Search for the cell housing the specified text and yield its [x, y] center coordinate. 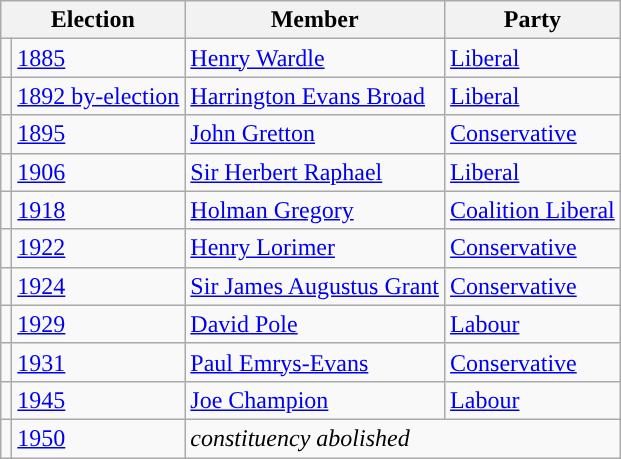
Party [533, 20]
David Pole [315, 324]
1918 [98, 210]
Sir Herbert Raphael [315, 172]
Holman Gregory [315, 210]
1885 [98, 58]
Member [315, 20]
Election [93, 20]
Sir James Augustus Grant [315, 286]
Henry Wardle [315, 58]
1895 [98, 134]
1924 [98, 286]
Coalition Liberal [533, 210]
1950 [98, 438]
Henry Lorimer [315, 248]
1945 [98, 400]
1922 [98, 248]
Paul Emrys-Evans [315, 362]
1906 [98, 172]
John Gretton [315, 134]
1892 by-election [98, 96]
1929 [98, 324]
1931 [98, 362]
constituency abolished [402, 438]
Joe Champion [315, 400]
Harrington Evans Broad [315, 96]
